From the cell containing the given text, extract its center point as [X, Y] coordinate. 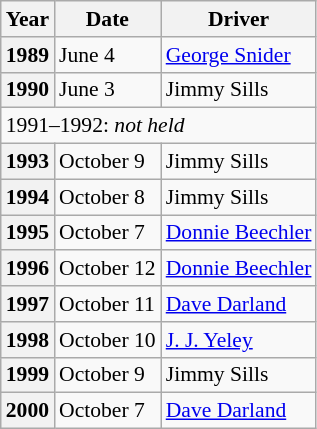
Date [108, 19]
J. J. Yeley [239, 340]
October 8 [108, 197]
Year [28, 19]
1997 [28, 304]
1995 [28, 233]
1996 [28, 269]
Driver [239, 19]
June 3 [108, 90]
1994 [28, 197]
1989 [28, 55]
2000 [28, 411]
1991–1992: not held [159, 126]
1993 [28, 162]
June 4 [108, 55]
October 10 [108, 340]
George Snider [239, 55]
1999 [28, 375]
October 11 [108, 304]
1998 [28, 340]
October 12 [108, 269]
1990 [28, 90]
